Pinpoint the cell where the given text exists, returning its [x, y] midpoint coordinate. 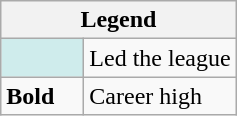
Career high [160, 96]
Legend [118, 20]
Led the league [160, 58]
Bold [42, 96]
